Scan for the cell matching the given text and deliver its (x, y) coordinate at center. 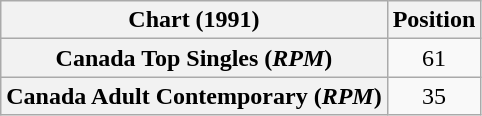
61 (434, 58)
Chart (1991) (194, 20)
35 (434, 96)
Canada Top Singles (RPM) (194, 58)
Canada Adult Contemporary (RPM) (194, 96)
Position (434, 20)
